Output the [X, Y] coordinate of the center of the cell containing the given text.  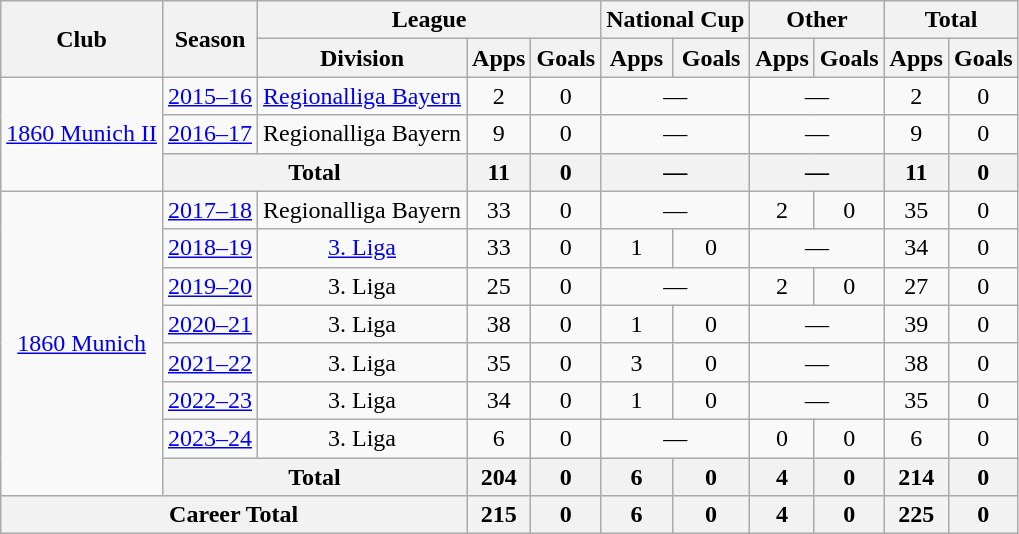
2015–16 [210, 96]
1860 Munich [82, 343]
Division [362, 58]
2020–21 [210, 324]
2016–17 [210, 134]
2017–18 [210, 210]
2018–19 [210, 248]
3 [637, 362]
2022–23 [210, 400]
Career Total [234, 515]
27 [916, 286]
204 [499, 477]
League [430, 20]
25 [499, 286]
Other [817, 20]
2021–22 [210, 362]
214 [916, 477]
39 [916, 324]
Season [210, 39]
1860 Munich II [82, 134]
2019–20 [210, 286]
National Cup [676, 20]
225 [916, 515]
215 [499, 515]
2023–24 [210, 438]
Club [82, 39]
